Return (X, Y) of the center of cell containing provided text 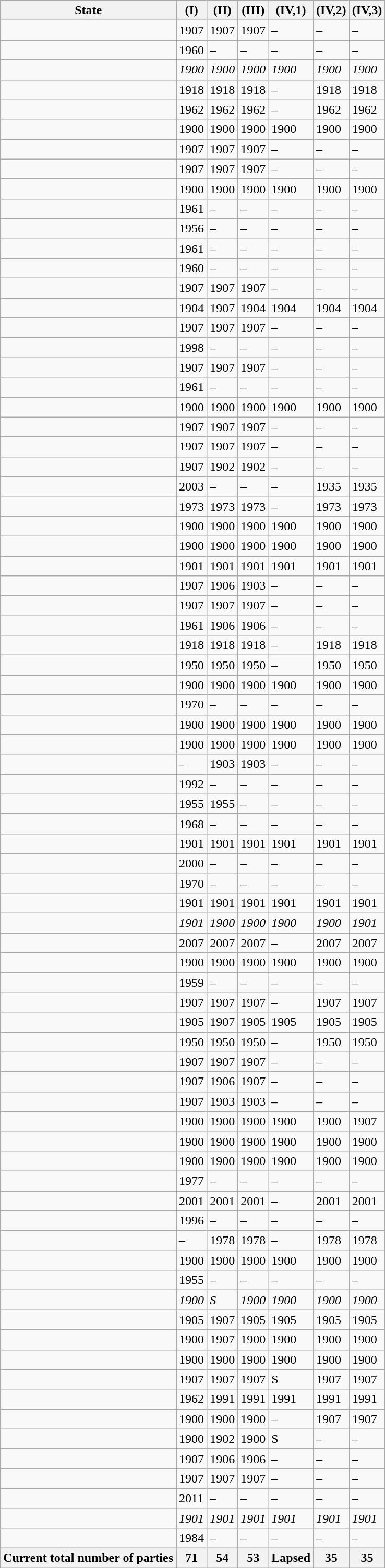
(IV,1) (291, 10)
(III) (254, 10)
1998 (192, 348)
State (89, 10)
1977 (192, 1181)
1959 (192, 983)
Lapsed (291, 1558)
1984 (192, 1538)
(IV,2) (332, 10)
1968 (192, 824)
2011 (192, 1498)
54 (222, 1558)
2003 (192, 486)
71 (192, 1558)
(II) (222, 10)
53 (254, 1558)
(I) (192, 10)
1992 (192, 784)
2000 (192, 863)
1996 (192, 1221)
1956 (192, 228)
Current total number of parties (89, 1558)
(IV,3) (367, 10)
